Search for the cell housing the specified text and yield its [x, y] center coordinate. 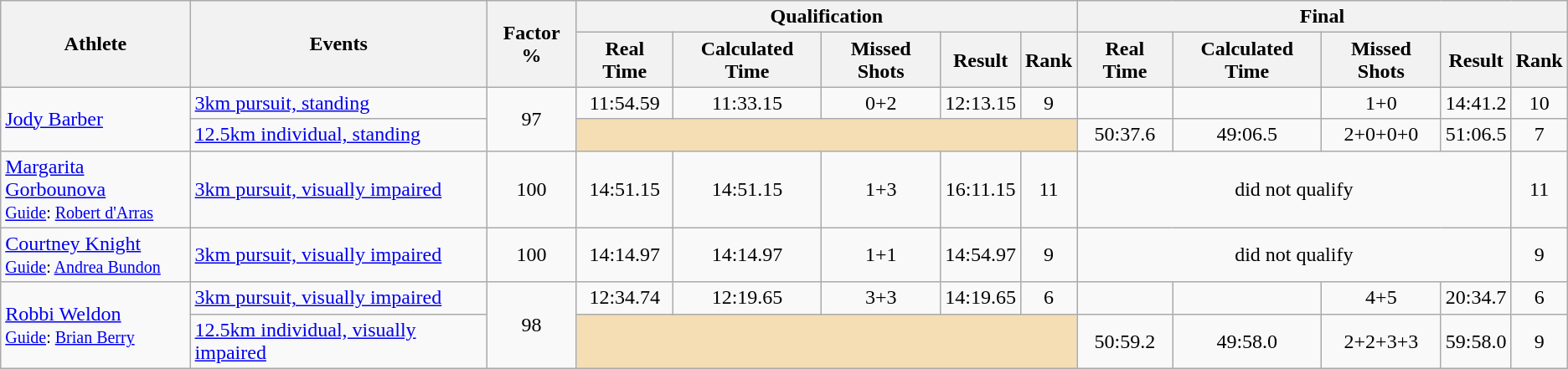
14:41.2 [1476, 103]
Qualification [826, 17]
97 [531, 119]
50:37.6 [1126, 135]
14:54.97 [981, 254]
20:34.7 [1476, 298]
1+0 [1380, 103]
2+0+0+0 [1380, 135]
1+1 [881, 254]
11:54.59 [625, 103]
59:58.0 [1476, 341]
12.5km individual, standing [338, 135]
12:13.15 [981, 103]
Athlete [95, 44]
2+2+3+3 [1380, 341]
49:06.5 [1246, 135]
Courtney KnightGuide: Andrea Bundon [95, 254]
3+3 [881, 298]
1+3 [881, 189]
12:34.74 [625, 298]
Final [1323, 17]
Robbi WeldonGuide: Brian Berry [95, 325]
7 [1540, 135]
3km pursuit, standing [338, 103]
Margarita GorbounovaGuide: Robert d'Arras [95, 189]
12:19.65 [747, 298]
Jody Barber [95, 119]
98 [531, 325]
11:33.15 [747, 103]
50:59.2 [1126, 341]
14:19.65 [981, 298]
Events [338, 44]
49:58.0 [1246, 341]
4+5 [1380, 298]
51:06.5 [1476, 135]
16:11.15 [981, 189]
0+2 [881, 103]
Factor % [531, 44]
12.5km individual, visually impaired [338, 341]
10 [1540, 103]
